Determine the [x, y] coordinate at the center of the cell enclosing the given text.  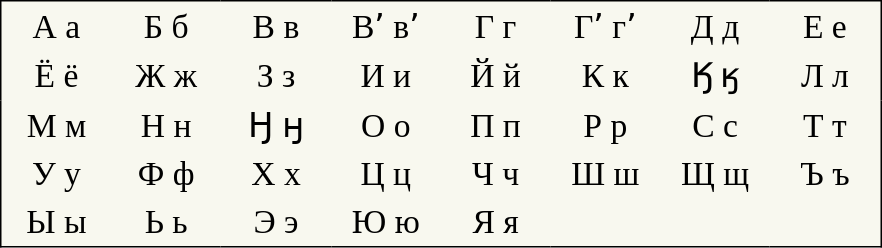
Ф ф [166, 174]
Д д [715, 26]
З з [276, 76]
Щ щ [715, 174]
А а [56, 26]
Т т [826, 125]
Гʼ гʼ [605, 26]
С с [715, 125]
Ш ш [605, 174]
М м [56, 125]
Ё ё [56, 76]
О о [386, 125]
Н н [166, 125]
Э э [276, 222]
Ц ц [386, 174]
Й й [496, 76]
Ъ ъ [826, 174]
Л л [826, 76]
Ӈ ӈ [276, 125]
Х х [276, 174]
В в [276, 26]
Г г [496, 26]
Ч ч [496, 174]
У у [56, 174]
Е е [826, 26]
И и [386, 76]
Я я [496, 222]
Вʼ вʼ [386, 26]
Ӄ ӄ [715, 76]
Р р [605, 125]
Ь ь [166, 222]
Б б [166, 26]
П п [496, 125]
К к [605, 76]
Ю ю [386, 222]
Ы ы [56, 222]
Ж ж [166, 76]
